Pinpoint the cell where the given text exists, returning its (x, y) midpoint coordinate. 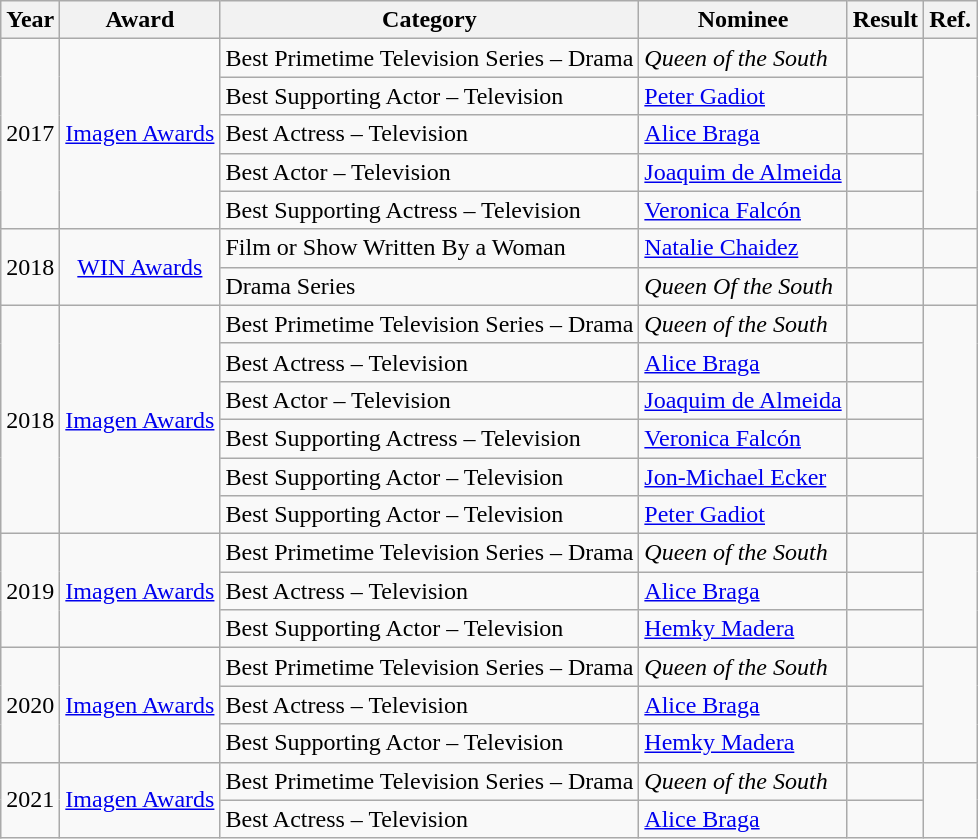
Jon-Michael Ecker (743, 477)
2020 (30, 705)
Year (30, 20)
Category (430, 20)
Ref. (950, 20)
Nominee (743, 20)
2019 (30, 591)
Natalie Chaidez (743, 248)
Result (885, 20)
2017 (30, 134)
2021 (30, 800)
WIN Awards (140, 267)
Film or Show Written By a Woman (430, 248)
Award (140, 20)
Queen Of the South (743, 286)
Drama Series (430, 286)
